Pinpoint the cell where the given text exists, returning its (x, y) midpoint coordinate. 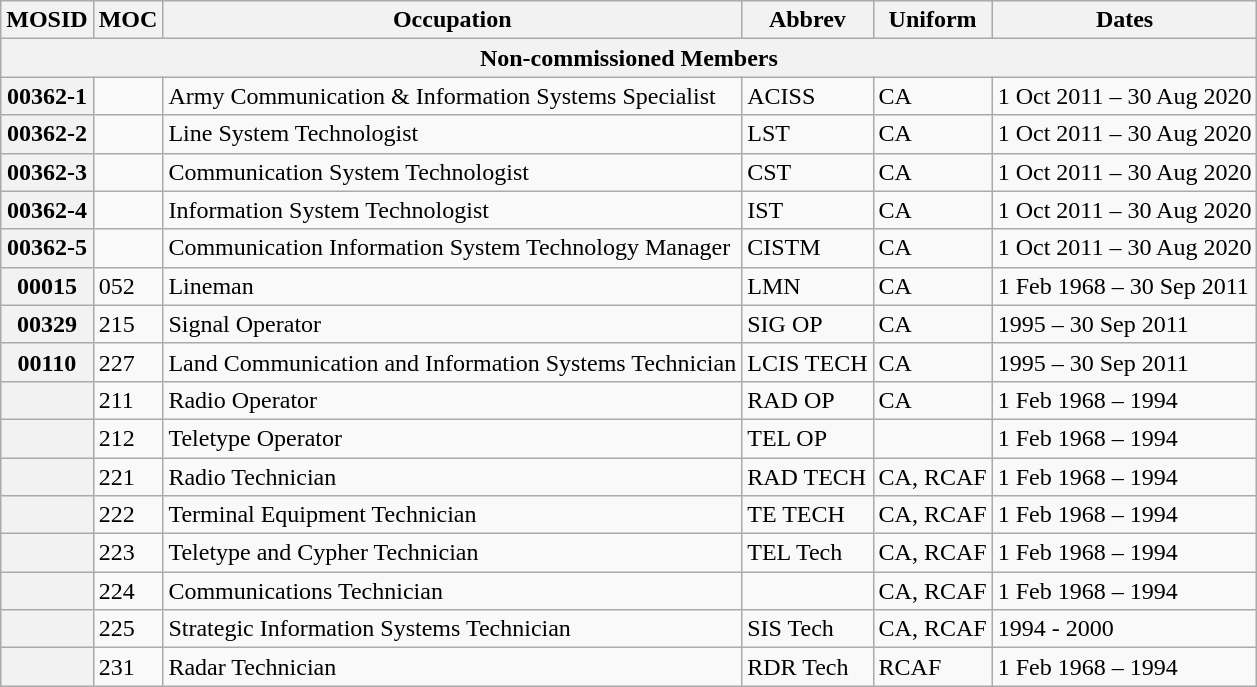
Terminal Equipment Technician (452, 515)
Lineman (452, 286)
RDR Tech (808, 667)
ACISS (808, 96)
Strategic Information Systems Technician (452, 629)
00362-5 (47, 248)
1 Feb 1968 – 30 Sep 2011 (1124, 286)
Communication Information System Technology Manager (452, 248)
00015 (47, 286)
211 (128, 400)
Radio Technician (452, 477)
Uniform (932, 20)
225 (128, 629)
LMN (808, 286)
Occupation (452, 20)
TEL OP (808, 438)
227 (128, 362)
Communication System Technologist (452, 172)
222 (128, 515)
MOC (128, 20)
Radar Technician (452, 667)
Signal Operator (452, 324)
224 (128, 591)
Land Communication and Information Systems Technician (452, 362)
SIS Tech (808, 629)
Teletype and Cypher Technician (452, 553)
Abbrev (808, 20)
Non-commissioned Members (629, 58)
00362-1 (47, 96)
IST (808, 210)
052 (128, 286)
TE TECH (808, 515)
Dates (1124, 20)
223 (128, 553)
1994 - 2000 (1124, 629)
RAD OP (808, 400)
00329 (47, 324)
00362-4 (47, 210)
MOSID (47, 20)
00110 (47, 362)
Information System Technologist (452, 210)
212 (128, 438)
RAD TECH (808, 477)
CISTM (808, 248)
Army Communication & Information Systems Specialist (452, 96)
SIG OP (808, 324)
00362-3 (47, 172)
Teletype Operator (452, 438)
221 (128, 477)
CST (808, 172)
215 (128, 324)
Radio Operator (452, 400)
231 (128, 667)
LST (808, 134)
RCAF (932, 667)
Communications Technician (452, 591)
00362-2 (47, 134)
Line System Technologist (452, 134)
TEL Tech (808, 553)
LCIS TECH (808, 362)
